Return the [X, Y] coordinate for the center point of the cell that contains the specified text.  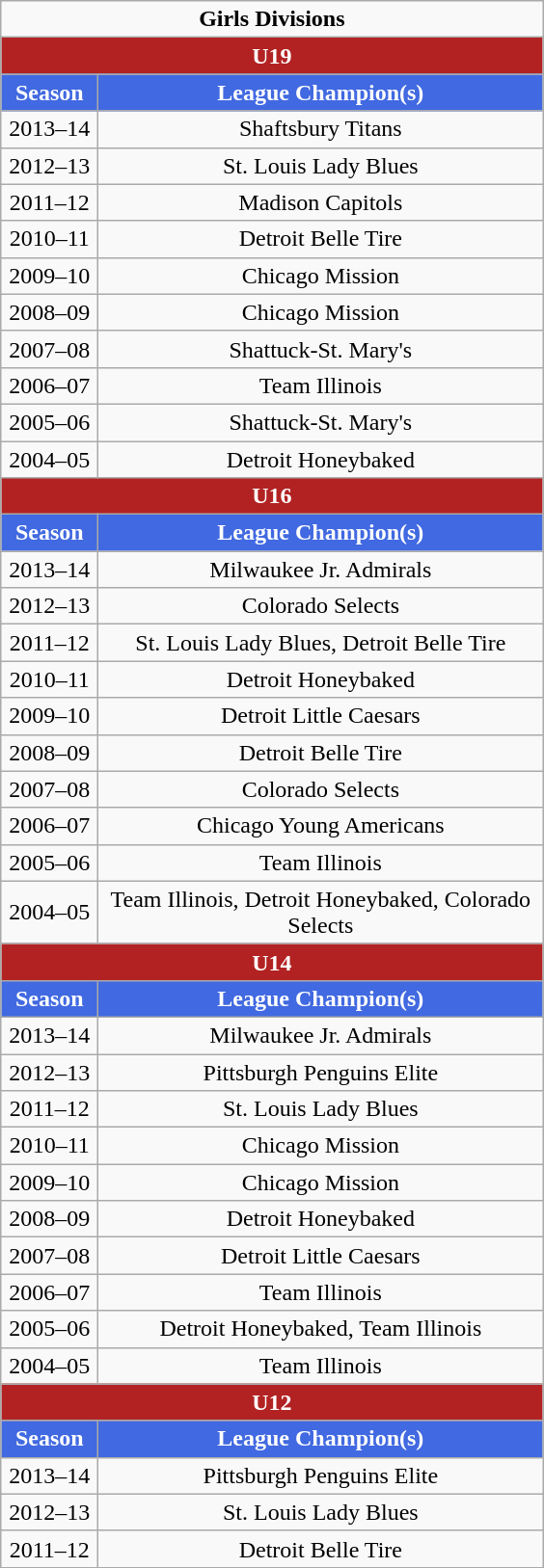
Madison Capitols [320, 202]
Team Illinois, Detroit Honeybaked, Colorado Selects [320, 912]
Girls Divisions [272, 19]
U16 [272, 496]
U14 [272, 962]
U12 [272, 1402]
Detroit Honeybaked, Team Illinois [320, 1329]
U19 [272, 56]
Shaftsbury Titans [320, 129]
Chicago Young Americans [320, 826]
St. Louis Lady Blues, Detroit Belle Tire [320, 643]
